Locate the cell with the specified text and output its (X, Y) center coordinate. 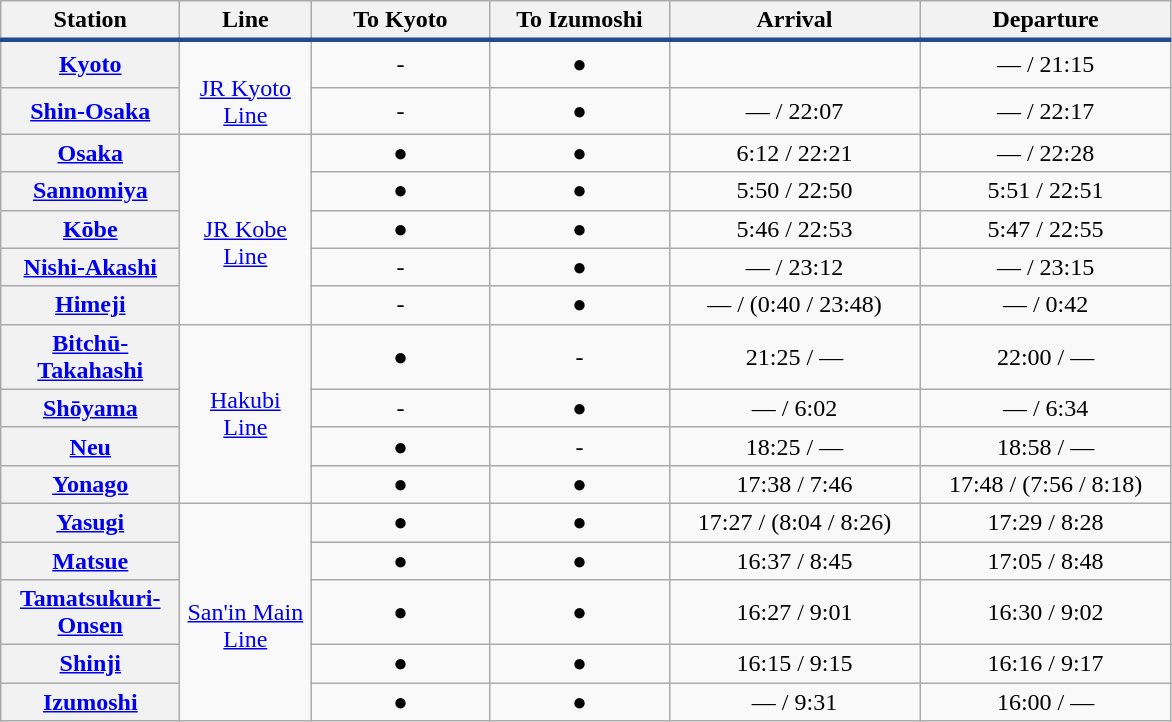
— / 23:15 (1046, 267)
Izumoshi (90, 702)
5:51 / 22:51 (1046, 191)
Line (246, 21)
Osaka (90, 153)
17:48 / (7:56 / 8:18) (1046, 484)
18:58 / — (1046, 446)
22:00 / — (1046, 356)
Kōbe (90, 229)
16:00 / — (1046, 702)
Shin-Osaka (90, 111)
Sannomiya (90, 191)
17:29 / 8:28 (1046, 522)
Kyoto (90, 64)
16:37 / 8:45 (794, 561)
— / 6:02 (794, 408)
Shinji (90, 664)
Shōyama (90, 408)
16:27 / 9:01 (794, 612)
Departure (1046, 21)
To Izumoshi (580, 21)
Hakubi Line (246, 414)
18:25 / — (794, 446)
— / 6:34 (1046, 408)
Yasugi (90, 522)
Neu (90, 446)
— / (0:40 / 23:48) (794, 305)
Bitchū-Takahashi (90, 356)
17:27 / (8:04 / 8:26) (794, 522)
JR Kyoto Line (246, 87)
5:50 / 22:50 (794, 191)
16:30 / 9:02 (1046, 612)
Yonago (90, 484)
21:25 / — (794, 356)
To Kyoto (400, 21)
17:05 / 8:48 (1046, 561)
— / 22:17 (1046, 111)
— / 21:15 (1046, 64)
Arrival (794, 21)
17:38 / 7:46 (794, 484)
— / 0:42 (1046, 305)
— / 9:31 (794, 702)
5:47 / 22:55 (1046, 229)
San'in Main Line (246, 612)
Himeji (90, 305)
16:15 / 9:15 (794, 664)
5:46 / 22:53 (794, 229)
— / 22:07 (794, 111)
JR Kobe Line (246, 229)
— / 23:12 (794, 267)
6:12 / 22:21 (794, 153)
Matsue (90, 561)
16:16 / 9:17 (1046, 664)
Station (90, 21)
— / 22:28 (1046, 153)
Nishi-Akashi (90, 267)
Tamatsukuri-Onsen (90, 612)
